Search for the cell housing the specified text and yield its (X, Y) center coordinate. 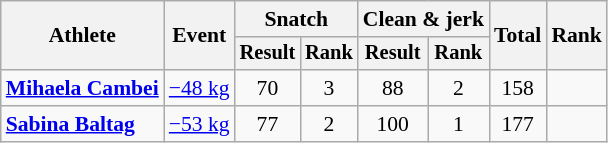
158 (518, 88)
−48 kg (200, 88)
70 (268, 88)
Mihaela Cambei (82, 88)
100 (393, 124)
3 (329, 88)
Athlete (82, 36)
−53 kg (200, 124)
77 (268, 124)
88 (393, 88)
1 (458, 124)
Total (518, 36)
Snatch (296, 19)
177 (518, 124)
Sabina Baltag (82, 124)
Event (200, 36)
Clean & jerk (424, 19)
